Identify which cell holds the provided text, then report its (X, Y) central coordinate. 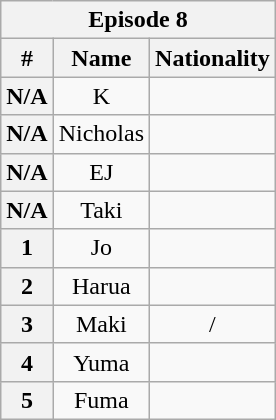
Jo (101, 248)
# (27, 58)
Episode 8 (138, 20)
4 (27, 362)
Taki (101, 210)
Fuma (101, 400)
1 (27, 248)
Maki (101, 324)
K (101, 96)
Yuma (101, 362)
/ (213, 324)
Name (101, 58)
3 (27, 324)
5 (27, 400)
EJ (101, 172)
Nicholas (101, 134)
Nationality (213, 58)
Harua (101, 286)
2 (27, 286)
